Return (x, y) of the center of cell containing provided text 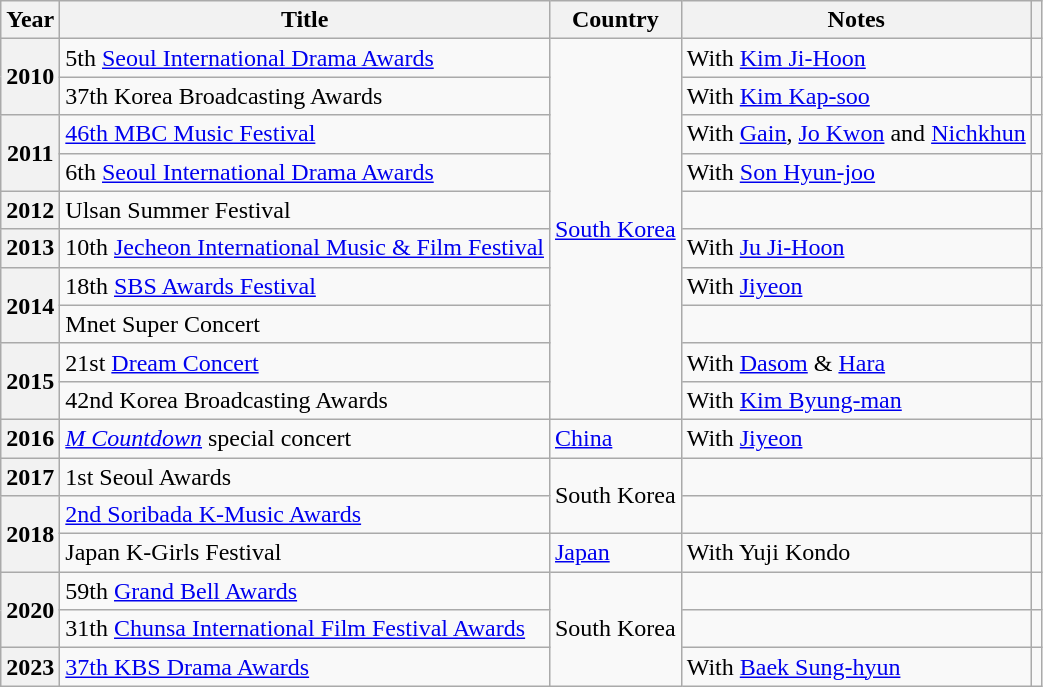
2015 (30, 381)
2016 (30, 438)
With Gain, Jo Kwon and Nichkhun (856, 134)
2017 (30, 477)
46th MBC Music Festival (305, 134)
Year (30, 20)
42nd Korea Broadcasting Awards (305, 400)
2020 (30, 610)
With Dasom & Hara (856, 362)
Title (305, 20)
M Countdown special concert (305, 438)
With Son Hyun-joo (856, 172)
Ulsan Summer Festival (305, 210)
31th Chunsa International Film Festival Awards (305, 629)
With Baek Sung-hyun (856, 667)
10th Jecheon International Music & Film Festival (305, 248)
Country (615, 20)
37th KBS Drama Awards (305, 667)
18th SBS Awards Festival (305, 286)
2nd Soribada K-Music Awards (305, 515)
2011 (30, 153)
2014 (30, 305)
5th Seoul International Drama Awards (305, 58)
6th Seoul International Drama Awards (305, 172)
Japan K-Girls Festival (305, 553)
Japan (615, 553)
With Kim Byung-man (856, 400)
With Ju Ji-Hoon (856, 248)
Notes (856, 20)
2023 (30, 667)
China (615, 438)
37th Korea Broadcasting Awards (305, 96)
59th Grand Bell Awards (305, 591)
2012 (30, 210)
With Yuji Kondo (856, 553)
With Kim Kap-soo (856, 96)
2018 (30, 534)
21st Dream Concert (305, 362)
Mnet Super Concert (305, 324)
2010 (30, 77)
2013 (30, 248)
1st Seoul Awards (305, 477)
With Kim Ji-Hoon (856, 58)
